For the text-containing cell, return its midpoint in [X, Y] coordinate format. 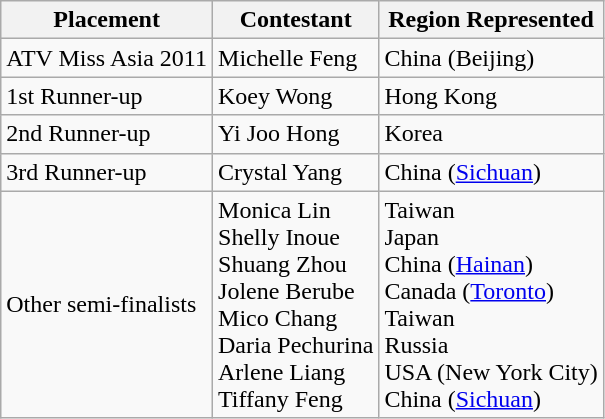
China (Sichuan) [491, 172]
TaiwanJapanChina (Hainan)Canada (Toronto)TaiwanRussiaUSA (New York City)China (Sichuan) [491, 304]
Korea [491, 134]
Crystal Yang [296, 172]
Region Represented [491, 20]
Yi Joo Hong [296, 134]
ATV Miss Asia 2011 [107, 58]
3rd Runner-up [107, 172]
2nd Runner-up [107, 134]
China (Beijing) [491, 58]
Hong Kong [491, 96]
Other semi-finalists [107, 304]
Koey Wong [296, 96]
Michelle Feng [296, 58]
Contestant [296, 20]
Placement [107, 20]
Monica LinShelly InoueShuang ZhouJolene BerubeMico ChangDaria PechurinaArlene LiangTiffany Feng [296, 304]
1st Runner-up [107, 96]
